Output the (x, y) coordinate of the center of the cell containing the given text.  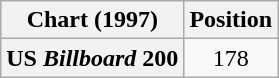
Position (231, 20)
US Billboard 200 (92, 58)
Chart (1997) (92, 20)
178 (231, 58)
